Pinpoint the cell where the given text exists, returning its [x, y] midpoint coordinate. 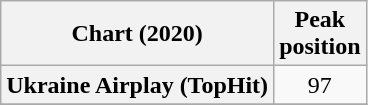
Ukraine Airplay (TopHit) [138, 85]
Chart (2020) [138, 34]
Peakposition [320, 34]
97 [320, 85]
